Locate the cell with the specified text and output its [X, Y] center coordinate. 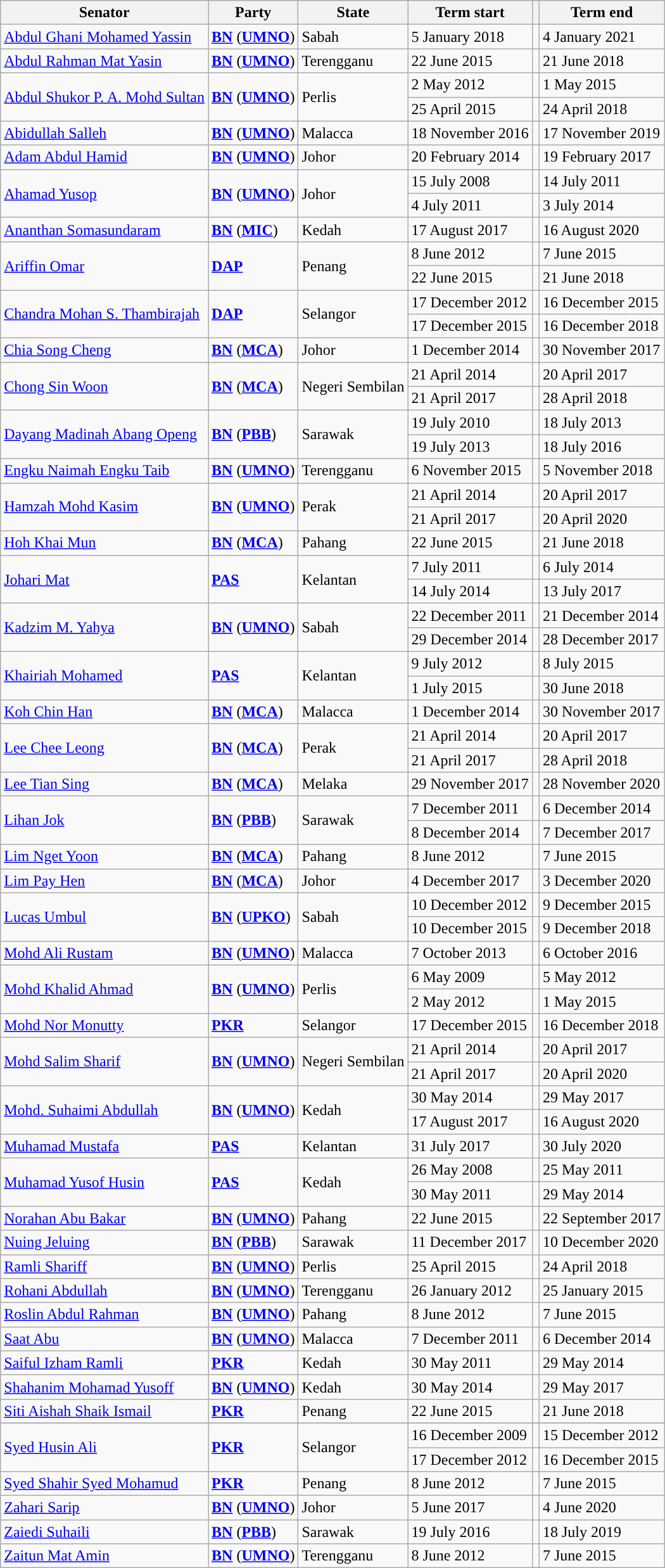
Mohd Salim Sharif [104, 1061]
22 December 2011 [470, 615]
6 May 2009 [470, 977]
28 December 2017 [602, 639]
1 July 2015 [470, 687]
6 October 2016 [602, 953]
6 July 2014 [602, 567]
26 January 2012 [470, 1291]
20 February 2014 [470, 157]
18 November 2016 [470, 133]
BN (MIC) [253, 229]
Chia Song Cheng [104, 350]
4 June 2020 [602, 1508]
14 July 2014 [470, 591]
11 December 2017 [470, 1242]
28 November 2020 [602, 784]
29 November 2017 [470, 784]
9 December 2018 [602, 929]
Party [253, 13]
Chandra Mohan S. Thambirajah [104, 314]
Mohd Ali Rustam [104, 953]
18 July 2013 [602, 423]
29 December 2014 [470, 639]
9 December 2015 [602, 905]
5 November 2018 [602, 471]
15 December 2012 [602, 1435]
4 January 2021 [602, 37]
Saat Abu [104, 1339]
10 December 2020 [602, 1242]
Abdul Ghani Mohamed Yassin [104, 37]
5 May 2012 [602, 977]
Zaiedi Suhaili [104, 1532]
Syed Husin Ali [104, 1447]
8 July 2015 [602, 663]
22 September 2017 [602, 1218]
25 May 2011 [602, 1170]
Mohd Nor Monutty [104, 1025]
Siti Aishah Shaik Ismail [104, 1411]
19 July 2016 [470, 1532]
Hamzah Mohd Kasim [104, 507]
Adam Abdul Hamid [104, 157]
13 July 2017 [602, 591]
Muhamad Yusof Husin [104, 1182]
Chong Sin Woon [104, 386]
Lee Tian Sing [104, 784]
18 July 2019 [602, 1532]
Abdul Shukor P. A. Mohd Sultan [104, 97]
4 December 2017 [470, 881]
Lim Nget Yoon [104, 857]
Nuing Jeluing [104, 1242]
10 December 2015 [470, 929]
Lucas Umbul [104, 917]
21 December 2014 [602, 615]
10 December 2012 [470, 905]
Term start [470, 13]
Lim Pay Hen [104, 881]
Norahan Abu Bakar [104, 1218]
19 July 2013 [470, 447]
25 January 2015 [602, 1291]
Syed Shahir Syed Mohamud [104, 1484]
Mohd Khalid Ahmad [104, 989]
30 June 2018 [602, 687]
Khairiah Mohamed [104, 675]
Koh Chin Han [104, 712]
State [353, 13]
9 July 2012 [470, 663]
Dayang Madinah Abang Openg [104, 435]
Johari Mat [104, 579]
Ariffin Omar [104, 265]
8 December 2014 [470, 832]
Zaitun Mat Amin [104, 1556]
Shahanim Mohamad Yusoff [104, 1387]
Abidullah Salleh [104, 133]
Mohd. Suhaimi Abdullah [104, 1110]
Term end [602, 13]
18 July 2016 [602, 447]
Senator [104, 13]
Lihan Jok [104, 820]
19 February 2017 [602, 157]
Engku Naimah Engku Taib [104, 471]
Roslin Abdul Rahman [104, 1315]
Ananthan Somasundaram [104, 229]
Hoh Khai Mun [104, 543]
Abdul Rahman Mat Yasin [104, 61]
3 July 2014 [602, 205]
17 November 2019 [602, 133]
Rohani Abdullah [104, 1291]
Saiful Izham Ramli [104, 1363]
4 July 2011 [470, 205]
16 December 2009 [470, 1435]
15 July 2008 [470, 181]
Lee Chee Leong [104, 748]
7 December 2017 [602, 832]
7 July 2011 [470, 567]
7 October 2013 [470, 953]
Melaka [353, 784]
Ramli Shariff [104, 1266]
BN (UPKO) [253, 917]
6 November 2015 [470, 471]
14 July 2011 [602, 181]
26 May 2008 [470, 1170]
Muhamad Mustafa [104, 1146]
30 July 2020 [602, 1146]
Zahari Sarip [104, 1508]
5 June 2017 [470, 1508]
5 January 2018 [470, 37]
Kadzim M. Yahya [104, 627]
31 July 2017 [470, 1146]
19 July 2010 [470, 423]
Ahamad Yusop [104, 193]
3 December 2020 [602, 881]
